From the cell containing the given text, extract its center point as (x, y) coordinate. 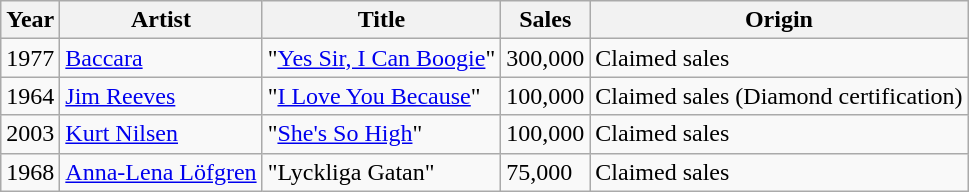
"She's So High" (382, 134)
Sales (546, 20)
"Yes Sir, I Can Boogie" (382, 58)
Jim Reeves (161, 96)
1964 (30, 96)
Anna-Lena Löfgren (161, 172)
Origin (779, 20)
"Lyckliga Gatan" (382, 172)
1968 (30, 172)
Baccara (161, 58)
Kurt Nilsen (161, 134)
Title (382, 20)
300,000 (546, 58)
1977 (30, 58)
Artist (161, 20)
Year (30, 20)
"I Love You Because" (382, 96)
75,000 (546, 172)
Claimed sales (Diamond certification) (779, 96)
2003 (30, 134)
